Find where the given text appears and provide that cell's center as (x, y) coordinate. 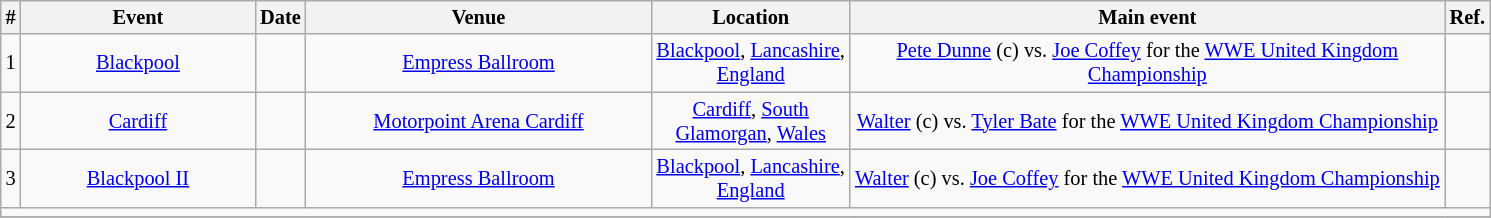
1 (11, 63)
Location (750, 17)
Walter (c) vs. Tyler Bate for the WWE United Kingdom Championship (1148, 121)
Date (280, 17)
Ref. (1468, 17)
Main event (1148, 17)
Blackpool II (138, 178)
3 (11, 178)
Motorpoint Arena Cardiff (479, 121)
2 (11, 121)
Walter (c) vs. Joe Coffey for the WWE United Kingdom Championship (1148, 178)
Event (138, 17)
Pete Dunne (c) vs. Joe Coffey for the WWE United Kingdom Championship (1148, 63)
Cardiff (138, 121)
Cardiff, South Glamorgan, Wales (750, 121)
Blackpool (138, 63)
# (11, 17)
Venue (479, 17)
